Return the (X, Y) coordinate for the center point of the cell that contains the specified text.  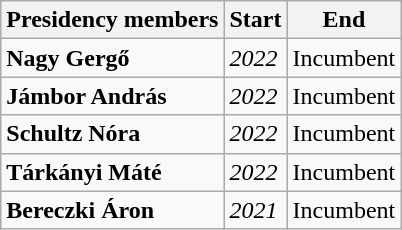
2021 (256, 210)
Nagy Gergő (112, 58)
Tárkányi Máté (112, 172)
End (344, 20)
Schultz Nóra (112, 134)
Bereczki Áron (112, 210)
Jámbor András (112, 96)
Start (256, 20)
Presidency members (112, 20)
